Determine the (x, y) coordinate at the center of the cell enclosing the given text.  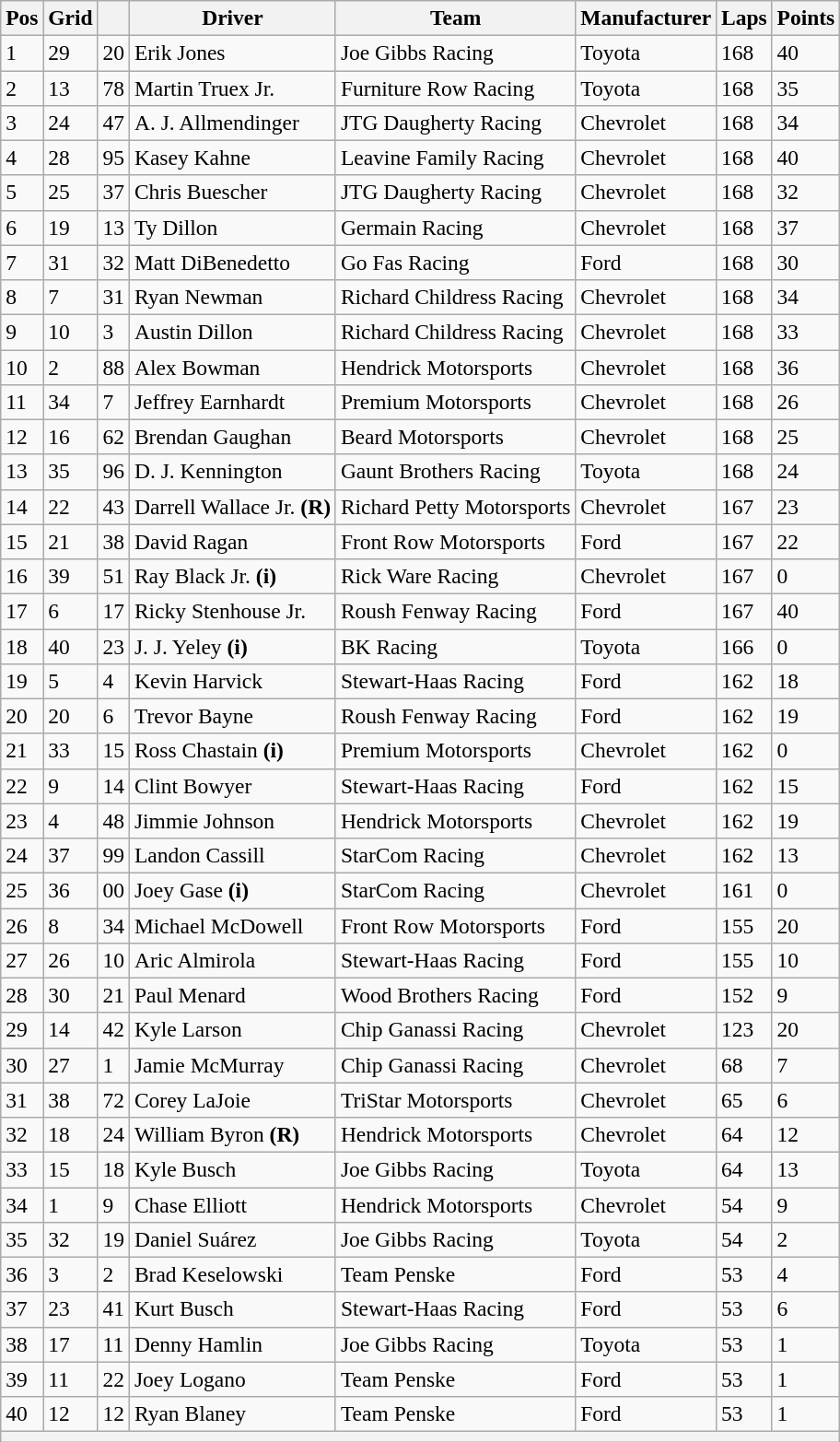
Grid (70, 18)
62 (113, 437)
152 (744, 995)
96 (113, 472)
Furniture Row Racing (455, 88)
43 (113, 507)
65 (744, 1100)
BK Racing (455, 646)
Darrell Wallace Jr. (R) (232, 507)
A. J. Allmendinger (232, 123)
Leavine Family Racing (455, 158)
Ryan Newman (232, 297)
Jamie McMurray (232, 1065)
Pos (22, 18)
Jeffrey Earnhardt (232, 402)
Paul Menard (232, 995)
Kevin Harvick (232, 681)
Trevor Bayne (232, 716)
Germain Racing (455, 228)
00 (113, 890)
51 (113, 576)
Corey LaJoie (232, 1100)
Beard Motorsports (455, 437)
TriStar Motorsports (455, 1100)
J. J. Yeley (i) (232, 646)
Kyle Larson (232, 1030)
Kyle Busch (232, 1169)
Denny Hamlin (232, 1344)
Kurt Busch (232, 1309)
Chase Elliott (232, 1204)
Joey Gase (i) (232, 890)
41 (113, 1309)
99 (113, 855)
Austin Dillon (232, 332)
Gaunt Brothers Racing (455, 472)
42 (113, 1030)
Points (806, 18)
Erik Jones (232, 53)
Driver (232, 18)
Alex Bowman (232, 367)
78 (113, 88)
Wood Brothers Racing (455, 995)
123 (744, 1030)
Ray Black Jr. (i) (232, 576)
Brad Keselowski (232, 1274)
48 (113, 821)
Aric Almirola (232, 960)
Team (455, 18)
Rick Ware Racing (455, 576)
Landon Cassill (232, 855)
William Byron (R) (232, 1134)
95 (113, 158)
47 (113, 123)
Brendan Gaughan (232, 437)
Joey Logano (232, 1379)
Chris Buescher (232, 193)
Kasey Kahne (232, 158)
Ross Chastain (i) (232, 751)
Martin Truex Jr. (232, 88)
David Ragan (232, 542)
Go Fas Racing (455, 263)
88 (113, 367)
Michael McDowell (232, 925)
Richard Petty Motorsports (455, 507)
Manufacturer (647, 18)
Ryan Blaney (232, 1413)
166 (744, 646)
161 (744, 890)
Clint Bowyer (232, 786)
72 (113, 1100)
Matt DiBenedetto (232, 263)
Ty Dillon (232, 228)
Daniel Suárez (232, 1239)
Laps (744, 18)
Ricky Stenhouse Jr. (232, 611)
Jimmie Johnson (232, 821)
68 (744, 1065)
D. J. Kennington (232, 472)
